Extract the [X, Y] coordinate from the center of the cell holding the provided text.  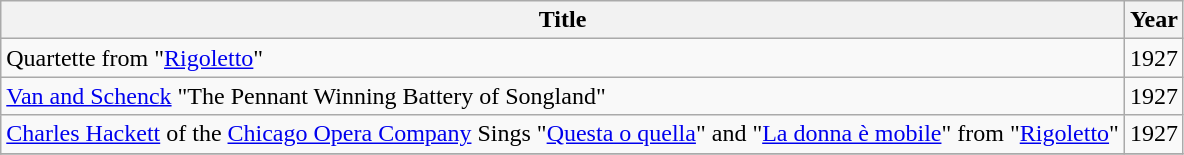
Title [563, 20]
Charles Hackett of the Chicago Opera Company Sings "Questa o quella" and "La donna è mobile" from "Rigoletto" [563, 134]
Year [1154, 20]
Van and Schenck "The Pennant Winning Battery of Songland" [563, 96]
Quartette from "Rigoletto" [563, 58]
